From the cell containing the given text, extract its center point as (X, Y) coordinate. 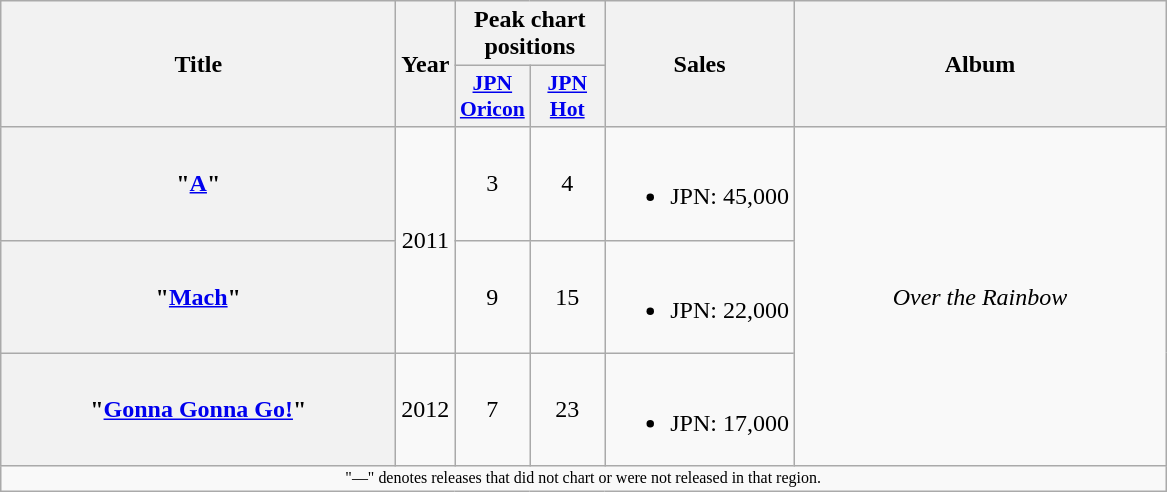
15 (568, 296)
Album (980, 64)
4 (568, 184)
2011 (426, 240)
"Gonna Gonna Go!" (198, 410)
JPNOricon (492, 96)
JPN: 17,000 (700, 410)
23 (568, 410)
Title (198, 64)
Over the Rainbow (980, 296)
"A" (198, 184)
"Mach" (198, 296)
7 (492, 410)
JPN: 22,000 (700, 296)
3 (492, 184)
Peak chart positions (530, 34)
Sales (700, 64)
"—" denotes releases that did not chart or were not released in that region. (584, 478)
Year (426, 64)
JPNHot (568, 96)
2012 (426, 410)
9 (492, 296)
JPN: 45,000 (700, 184)
